Return [X, Y] of the center of cell containing provided text 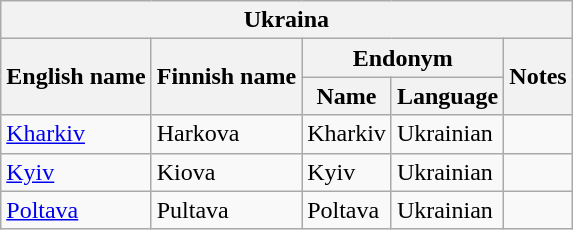
Language [447, 96]
Kiova [226, 172]
Ukraina [286, 20]
Name [347, 96]
Notes [538, 77]
Endonym [403, 58]
Harkova [226, 134]
Finnish name [226, 77]
English name [76, 77]
Pultava [226, 210]
